Scan for the cell matching the given text and deliver its (x, y) coordinate at center. 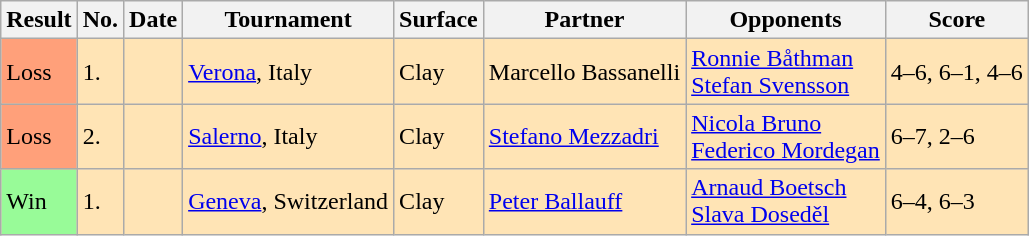
Surface (439, 20)
Partner (584, 20)
Salerno, Italy (288, 136)
4–6, 6–1, 4–6 (956, 72)
Score (956, 20)
Ronnie Båthman Stefan Svensson (786, 72)
Opponents (786, 20)
Marcello Bassanelli (584, 72)
No. (100, 20)
2. (100, 136)
Tournament (288, 20)
Result (39, 20)
Nicola Bruno Federico Mordegan (786, 136)
Stefano Mezzadri (584, 136)
Arnaud Boetsch Slava Doseděl (786, 202)
Verona, Italy (288, 72)
Geneva, Switzerland (288, 202)
6–7, 2–6 (956, 136)
Win (39, 202)
Peter Ballauff (584, 202)
Date (154, 20)
6–4, 6–3 (956, 202)
